Determine the [x, y] coordinate at the center of the cell enclosing the given text.  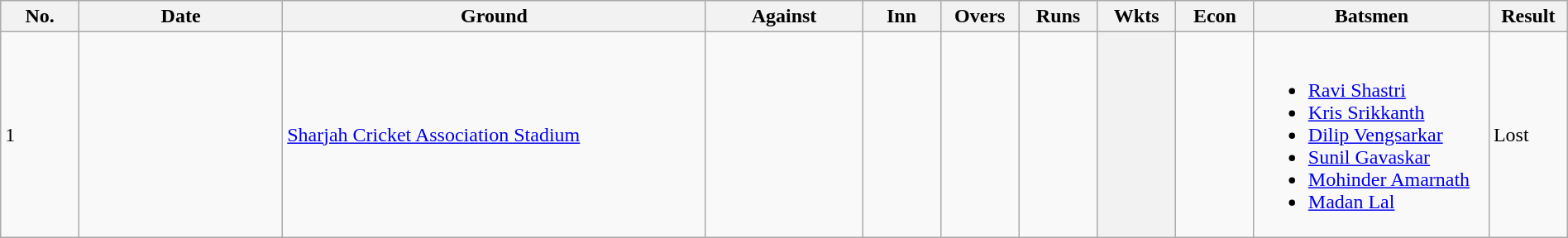
No. [40, 17]
Against [784, 17]
Result [1528, 17]
Batsmen [1371, 17]
Inn [901, 17]
Econ [1216, 17]
Wkts [1136, 17]
Date [180, 17]
Ravi ShastriKris SrikkanthDilip VengsarkarSunil GavaskarMohinder AmarnathMadan Lal [1371, 135]
Ground [495, 17]
Sharjah Cricket Association Stadium [495, 135]
Overs [979, 17]
Lost [1528, 135]
Runs [1059, 17]
1 [40, 135]
